Provide the [x, y] coordinate of the cell's center where the given text is located.  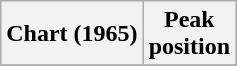
Peakposition [189, 34]
Chart (1965) [72, 34]
